Search for the cell housing the specified text and yield its [X, Y] center coordinate. 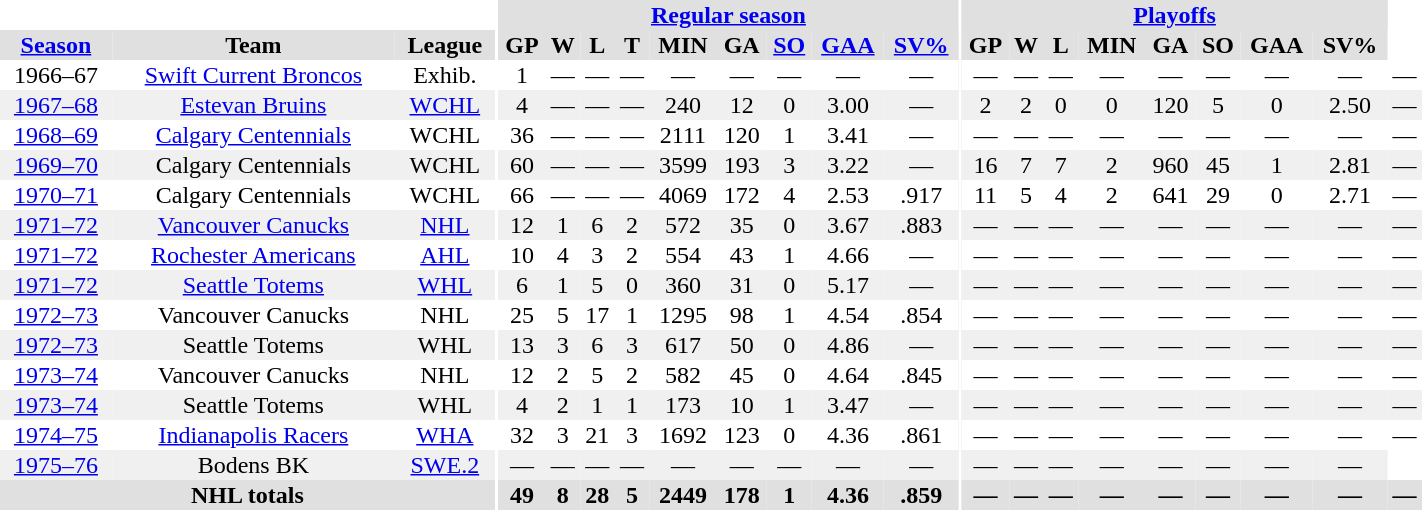
2.53 [848, 195]
16 [986, 165]
49 [522, 495]
572 [682, 225]
.917 [921, 195]
17 [598, 315]
5.17 [848, 285]
1295 [682, 315]
178 [742, 495]
1967–68 [56, 105]
2.50 [1350, 105]
Team [254, 45]
Swift Current Broncos [254, 75]
Bodens BK [254, 465]
Exhib. [445, 75]
AHL [445, 255]
582 [682, 375]
35 [742, 225]
240 [682, 105]
.883 [921, 225]
.861 [921, 435]
193 [742, 165]
13 [522, 345]
1969–70 [56, 165]
4069 [682, 195]
641 [1170, 195]
617 [682, 345]
3.47 [848, 405]
172 [742, 195]
360 [682, 285]
2.81 [1350, 165]
.845 [921, 375]
173 [682, 405]
.854 [921, 315]
3.41 [848, 135]
1966–67 [56, 75]
2.71 [1350, 195]
3.00 [848, 105]
2449 [682, 495]
21 [598, 435]
NHL totals [248, 495]
123 [742, 435]
25 [522, 315]
League [445, 45]
28 [598, 495]
4.86 [848, 345]
31 [742, 285]
8 [562, 495]
32 [522, 435]
Rochester Americans [254, 255]
3.67 [848, 225]
554 [682, 255]
43 [742, 255]
4.54 [848, 315]
Indianapolis Racers [254, 435]
4.64 [848, 375]
Regular season [729, 15]
1970–71 [56, 195]
1968–69 [56, 135]
66 [522, 195]
1975–76 [56, 465]
1692 [682, 435]
SWE.2 [445, 465]
3599 [682, 165]
36 [522, 135]
98 [742, 315]
Playoffs [1174, 15]
3.22 [848, 165]
.859 [921, 495]
11 [986, 195]
Estevan Bruins [254, 105]
1974–75 [56, 435]
29 [1218, 195]
2111 [682, 135]
T [632, 45]
50 [742, 345]
4.66 [848, 255]
960 [1170, 165]
60 [522, 165]
Season [56, 45]
WHA [445, 435]
